Capture the cell that displays the provided text and extract its [x, y] central coordinate. 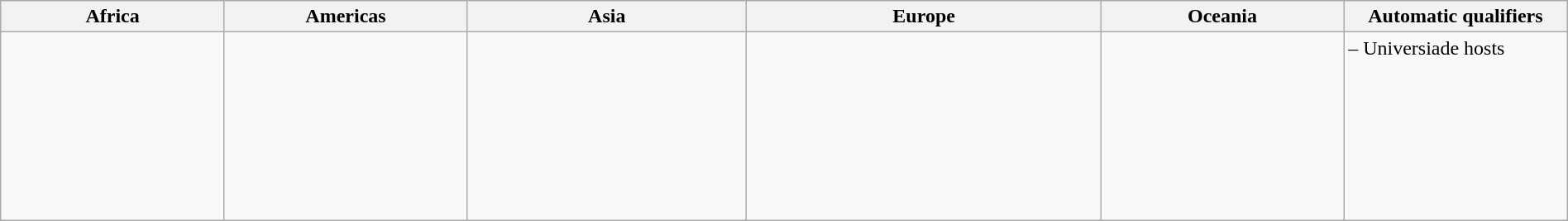
– Universiade hosts [1456, 126]
Oceania [1222, 17]
Africa [112, 17]
Automatic qualifiers [1456, 17]
Asia [607, 17]
Europe [925, 17]
Americas [346, 17]
